Pinpoint the cell where the given text exists, returning its (x, y) midpoint coordinate. 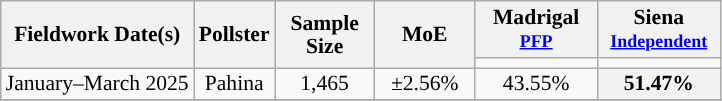
±2.56% (425, 84)
51.47% (658, 84)
January–March 2025 (98, 84)
Pollster (234, 34)
1,465 (325, 84)
43.55% (536, 84)
SienaIndependent (658, 30)
Sample Size (325, 34)
MadrigalPFP (536, 30)
MoE (425, 34)
Fieldwork Date(s) (98, 34)
Pahina (234, 84)
